Find where the given text appears and provide that cell's center as [x, y] coordinate. 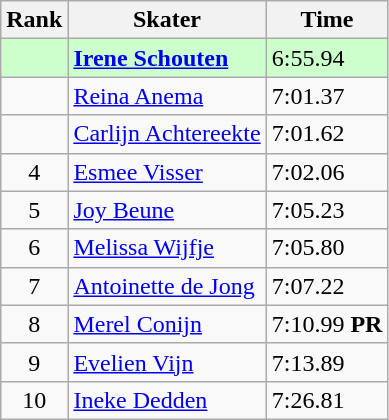
10 [34, 400]
Reina Anema [167, 96]
Time [327, 20]
Skater [167, 20]
Antoinette de Jong [167, 286]
Melissa Wijfje [167, 248]
Irene Schouten [167, 58]
7:01.62 [327, 134]
7:10.99 PR [327, 324]
7:05.23 [327, 210]
4 [34, 172]
7:05.80 [327, 248]
8 [34, 324]
Ineke Dedden [167, 400]
7:01.37 [327, 96]
7:26.81 [327, 400]
6 [34, 248]
7:07.22 [327, 286]
Rank [34, 20]
5 [34, 210]
7:02.06 [327, 172]
Evelien Vijn [167, 362]
7 [34, 286]
9 [34, 362]
Joy Beune [167, 210]
Merel Conijn [167, 324]
6:55.94 [327, 58]
7:13.89 [327, 362]
Carlijn Achtereekte [167, 134]
Esmee Visser [167, 172]
